Extract the [X, Y] coordinate from the center of the cell holding the provided text.  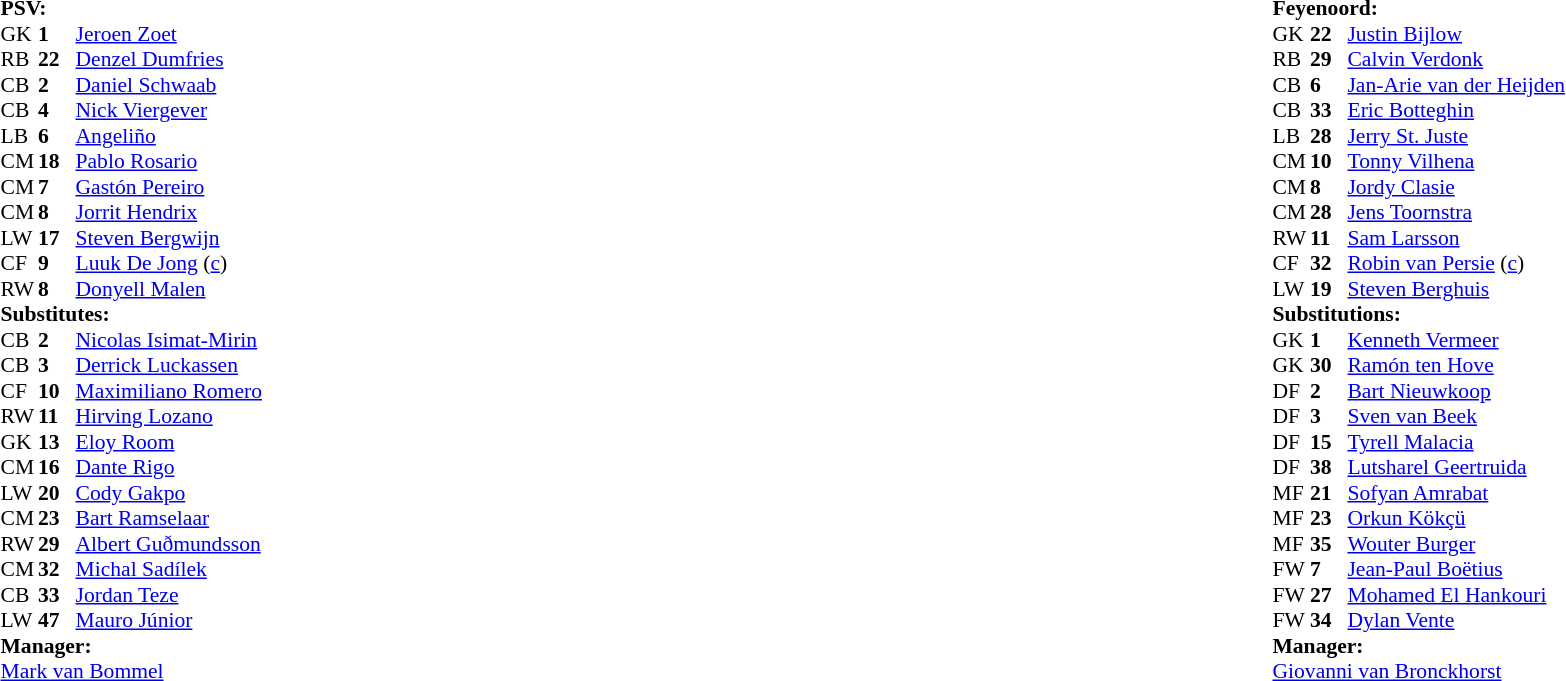
38 [1329, 467]
Michal Sadílek [169, 569]
Jordy Clasie [1456, 187]
Gastón Pereiro [169, 187]
Daniel Schwaab [169, 85]
19 [1329, 289]
Jan-Arie van der Heijden [1456, 85]
16 [57, 467]
Steven Bergwijn [169, 238]
Denzel Dumfries [169, 59]
Angeliño [169, 136]
Eric Botteghin [1456, 111]
Jean-Paul Boëtius [1456, 569]
Jordan Teze [169, 595]
Bart Nieuwkoop [1456, 391]
Maximiliano Romero [169, 391]
Wouter Burger [1456, 544]
47 [57, 621]
30 [1329, 365]
Mauro Júnior [169, 621]
9 [57, 263]
17 [57, 238]
Eloy Room [169, 442]
35 [1329, 544]
Hirving Lozano [169, 417]
Donyell Malen [169, 289]
Cody Gakpo [169, 493]
Kenneth Vermeer [1456, 340]
Derrick Luckassen [169, 365]
4 [57, 111]
18 [57, 161]
Lutsharel Geertruida [1456, 467]
Orkun Kökçü [1456, 519]
Sven van Beek [1456, 417]
Ramón ten Hove [1456, 365]
Calvin Verdonk [1456, 59]
Tyrell Malacia [1456, 442]
Bart Ramselaar [169, 519]
Sam Larsson [1456, 238]
Robin van Persie (c) [1456, 263]
Mohamed El Hankouri [1456, 595]
Pablo Rosario [169, 161]
Tonny Vilhena [1456, 161]
Justin Bijlow [1456, 34]
21 [1329, 493]
Nick Viergever [169, 111]
Substitutes: [130, 315]
Sofyan Amrabat [1456, 493]
13 [57, 442]
Jeroen Zoet [169, 34]
Dylan Vente [1456, 621]
Jens Toornstra [1456, 213]
Substitutions: [1418, 315]
Steven Berghuis [1456, 289]
27 [1329, 595]
Jerry St. Juste [1456, 136]
Albert Guðmundsson [169, 544]
Jorrit Hendrix [169, 213]
Dante Rigo [169, 467]
20 [57, 493]
34 [1329, 621]
Nicolas Isimat-Mirin [169, 340]
Luuk De Jong (c) [169, 263]
15 [1329, 442]
